Provide the [x, y] coordinate of the cell's center where the given text is located.  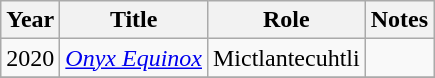
Year [30, 20]
Mictlantecuhtli [286, 58]
Role [286, 20]
Title [134, 20]
Notes [399, 20]
2020 [30, 58]
Onyx Equinox [134, 58]
